Identify which cell holds the provided text, then report its [X, Y] central coordinate. 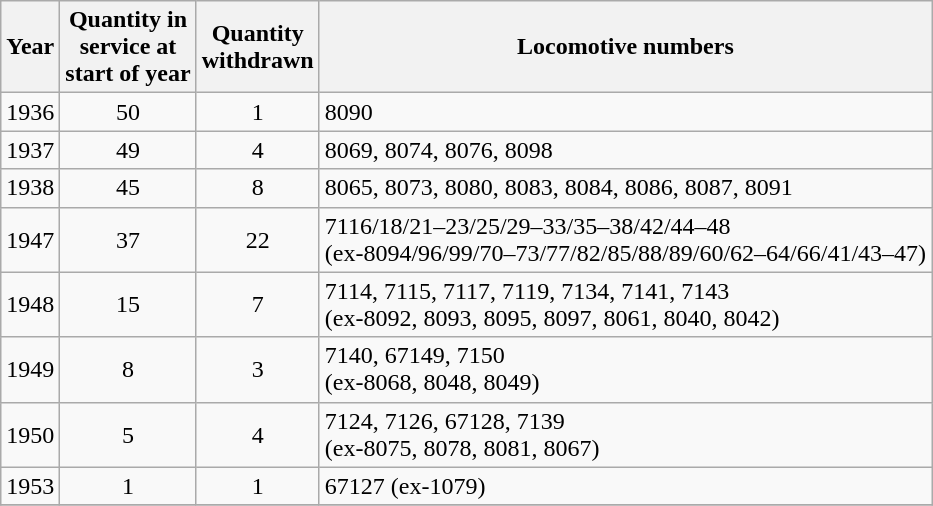
37 [128, 240]
7140, 67149, 7150(ex-8068, 8048, 8049) [625, 370]
1953 [30, 486]
8090 [625, 112]
3 [258, 370]
67127 (ex-1079) [625, 486]
1950 [30, 434]
22 [258, 240]
8065, 8073, 8080, 8083, 8084, 8086, 8087, 8091 [625, 188]
1938 [30, 188]
49 [128, 150]
1949 [30, 370]
7116/18/21–23/25/29–33/35–38/42/44–48(ex-8094/96/99/70–73/77/82/85/88/89/60/62–64/66/41/43–47) [625, 240]
15 [128, 304]
1937 [30, 150]
Quantitywithdrawn [258, 47]
1936 [30, 112]
7114, 7115, 7117, 7119, 7134, 7141, 7143(ex-8092, 8093, 8095, 8097, 8061, 8040, 8042) [625, 304]
Year [30, 47]
5 [128, 434]
8069, 8074, 8076, 8098 [625, 150]
45 [128, 188]
Quantity inservice atstart of year [128, 47]
50 [128, 112]
1948 [30, 304]
1947 [30, 240]
7 [258, 304]
7124, 7126, 67128, 7139(ex-8075, 8078, 8081, 8067) [625, 434]
Locomotive numbers [625, 47]
